Provide the (X, Y) coordinate of the cell's center where the given text is located.  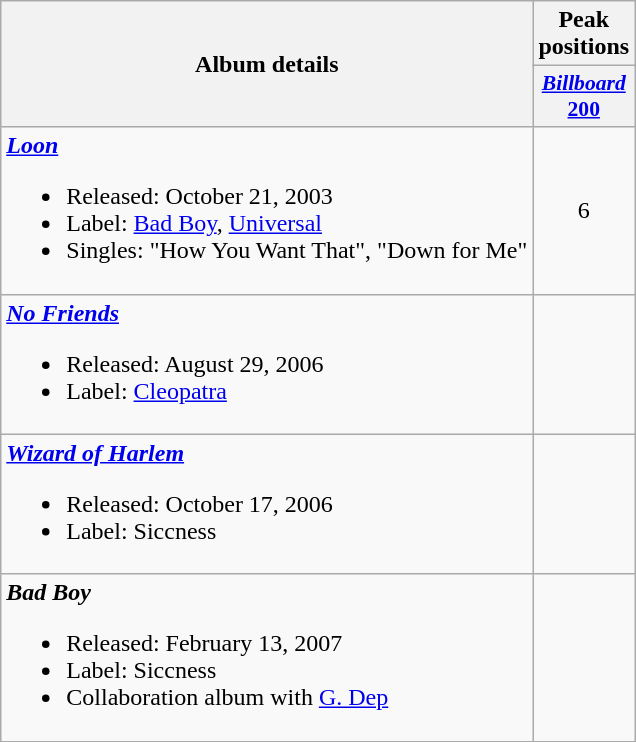
Bad BoyReleased: February 13, 2007Label: SiccnessCollaboration album with G. Dep (267, 658)
Wizard of HarlemReleased: October 17, 2006Label: Siccness (267, 504)
6 (584, 210)
Album details (267, 64)
Peak positions (584, 34)
No FriendsReleased: August 29, 2006Label: Cleopatra (267, 364)
Billboard 200 (584, 96)
LoonReleased: October 21, 2003Label: Bad Boy, UniversalSingles: "How You Want That", "Down for Me" (267, 210)
